From the cell containing the given text, extract its center point as [X, Y] coordinate. 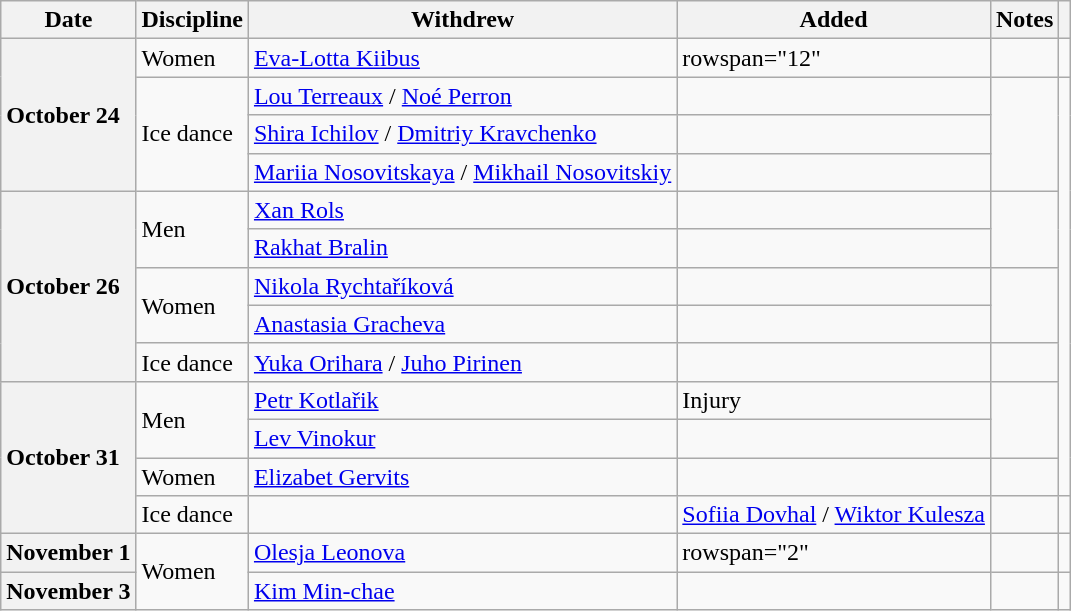
Yuka Orihara / Juho Pirinen [462, 362]
Discipline [192, 20]
Rakhat Bralin [462, 248]
Lev Vinokur [462, 438]
Withdrew [462, 20]
Notes [1024, 20]
Date [68, 20]
Nikola Rychtaříková [462, 286]
Lou Terreaux / Noé Perron [462, 96]
Injury [834, 400]
Added [834, 20]
October 31 [68, 457]
November 3 [68, 591]
Mariia Nosovitskaya / Mikhail Nosovitskiy [462, 172]
October 24 [68, 115]
rowspan="2" [834, 553]
Olesja Leonova [462, 553]
November 1 [68, 553]
Anastasia Gracheva [462, 324]
Sofiia Dovhal / Wiktor Kulesza [834, 515]
October 26 [68, 286]
Eva-Lotta Kiibus [462, 58]
Shira Ichilov / Dmitriy Kravchenko [462, 134]
rowspan="12" [834, 58]
Petr Kotlařik [462, 400]
Kim Min-chae [462, 591]
Elizabet Gervits [462, 477]
Xan Rols [462, 210]
